Extract the [x, y] coordinate from the center of the cell holding the provided text.  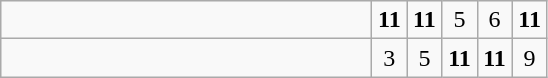
9 [530, 58]
6 [494, 20]
3 [390, 58]
